From the cell containing the given text, extract its center point as (x, y) coordinate. 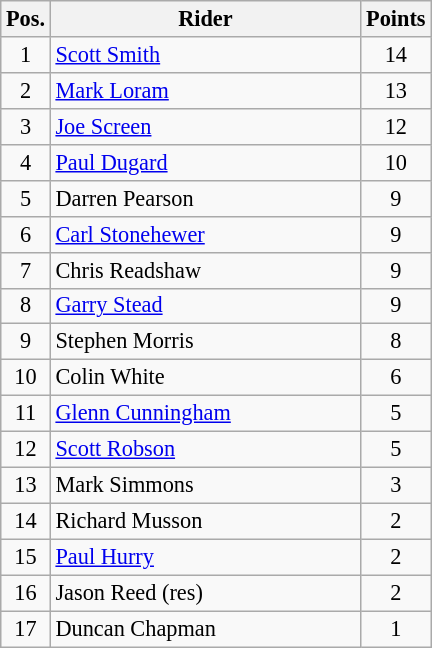
Mark Loram (205, 90)
11 (26, 414)
Scott Smith (205, 55)
Jason Reed (res) (205, 593)
7 (26, 270)
Scott Robson (205, 450)
4 (26, 162)
Stephen Morris (205, 342)
15 (26, 557)
Paul Hurry (205, 557)
Glenn Cunningham (205, 414)
Darren Pearson (205, 198)
Carl Stonehewer (205, 234)
Joe Screen (205, 126)
Duncan Chapman (205, 629)
Chris Readshaw (205, 270)
16 (26, 593)
Garry Stead (205, 306)
Points (396, 19)
Pos. (26, 19)
17 (26, 629)
Richard Musson (205, 521)
Paul Dugard (205, 162)
Colin White (205, 378)
Rider (205, 19)
Mark Simmons (205, 485)
